Capture the cell that displays the provided text and extract its (X, Y) central coordinate. 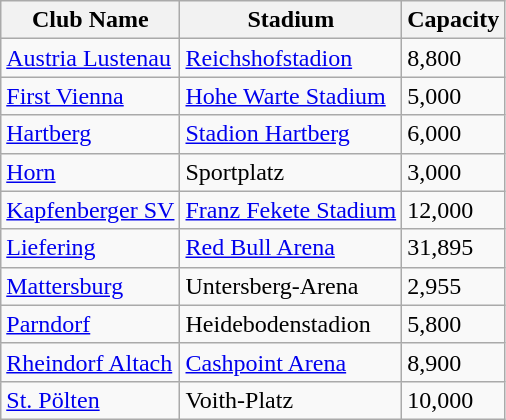
Horn (90, 172)
31,895 (454, 248)
2,955 (454, 286)
Reichshofstadion (291, 58)
Cashpoint Arena (291, 362)
Capacity (454, 20)
Club Name (90, 20)
Parndorf (90, 324)
Austria Lustenau (90, 58)
Stadium (291, 20)
Hohe Warte Stadium (291, 96)
Rheindorf Altach (90, 362)
Liefering (90, 248)
Heidebodenstadion (291, 324)
Franz Fekete Stadium (291, 210)
Mattersburg (90, 286)
Hartberg (90, 134)
5,000 (454, 96)
6,000 (454, 134)
Red Bull Arena (291, 248)
Untersberg-Arena (291, 286)
12,000 (454, 210)
10,000 (454, 400)
8,900 (454, 362)
3,000 (454, 172)
Stadion Hartberg (291, 134)
First Vienna (90, 96)
St. Pölten (90, 400)
8,800 (454, 58)
5,800 (454, 324)
Voith-Platz (291, 400)
Kapfenberger SV (90, 210)
Sportplatz (291, 172)
